Search for the cell housing the specified text and yield its (x, y) center coordinate. 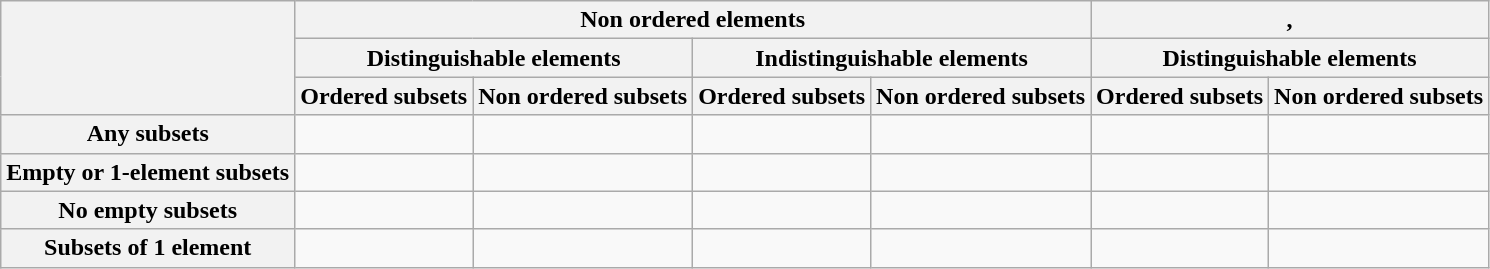
Any subsets (148, 134)
Empty or 1-element subsets (148, 172)
No empty subsets (148, 210)
Indistinguishable elements (892, 58)
Subsets of 1 element (148, 248)
, (1290, 20)
Non ordered elements (693, 20)
